Find where the given text appears and provide that cell's center as (X, Y) coordinate. 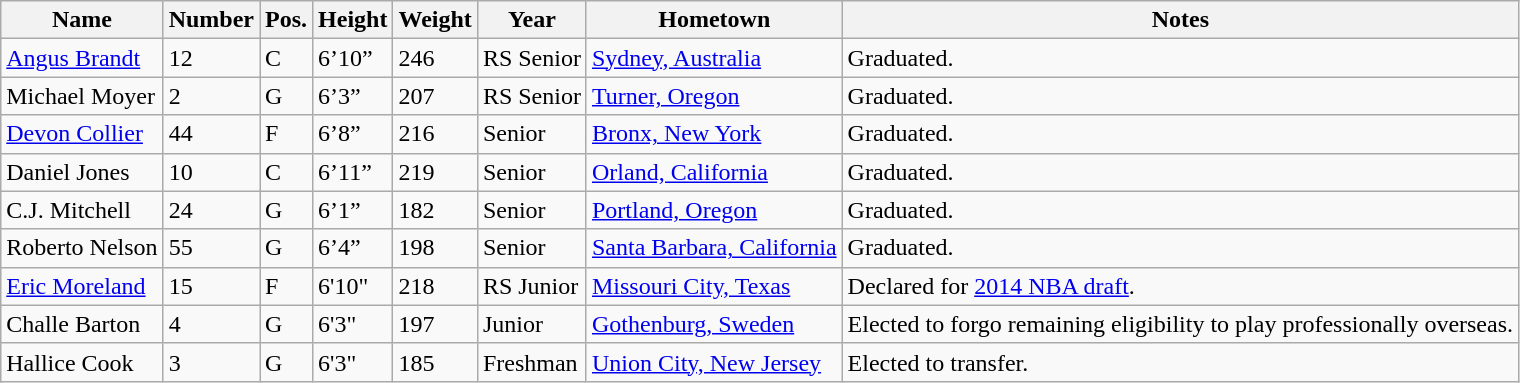
197 (435, 324)
24 (211, 210)
Sydney, Australia (714, 58)
Orland, California (714, 172)
3 (211, 362)
Roberto Nelson (82, 248)
6'10" (353, 286)
Santa Barbara, California (714, 248)
Bronx, New York (714, 134)
Year (532, 20)
Pos. (286, 20)
6’1” (353, 210)
Junior (532, 324)
Name (82, 20)
6’11” (353, 172)
2 (211, 96)
Declared for 2014 NBA draft. (1180, 286)
Elected to transfer. (1180, 362)
6’10” (353, 58)
Gothenburg, Sweden (714, 324)
Daniel Jones (82, 172)
Elected to forgo remaining eligibility to play professionally overseas. (1180, 324)
198 (435, 248)
Hometown (714, 20)
Turner, Oregon (714, 96)
Portland, Oregon (714, 210)
Michael Moyer (82, 96)
15 (211, 286)
Notes (1180, 20)
6’3” (353, 96)
Union City, New Jersey (714, 362)
Angus Brandt (82, 58)
182 (435, 210)
246 (435, 58)
Weight (435, 20)
Eric Moreland (82, 286)
Challe Barton (82, 324)
12 (211, 58)
55 (211, 248)
218 (435, 286)
Devon Collier (82, 134)
207 (435, 96)
Missouri City, Texas (714, 286)
10 (211, 172)
RS Junior (532, 286)
219 (435, 172)
Number (211, 20)
185 (435, 362)
Hallice Cook (82, 362)
6’8” (353, 134)
Freshman (532, 362)
4 (211, 324)
C.J. Mitchell (82, 210)
Height (353, 20)
44 (211, 134)
216 (435, 134)
6’4” (353, 248)
